Output the [x, y] coordinate of the center of the cell containing the given text.  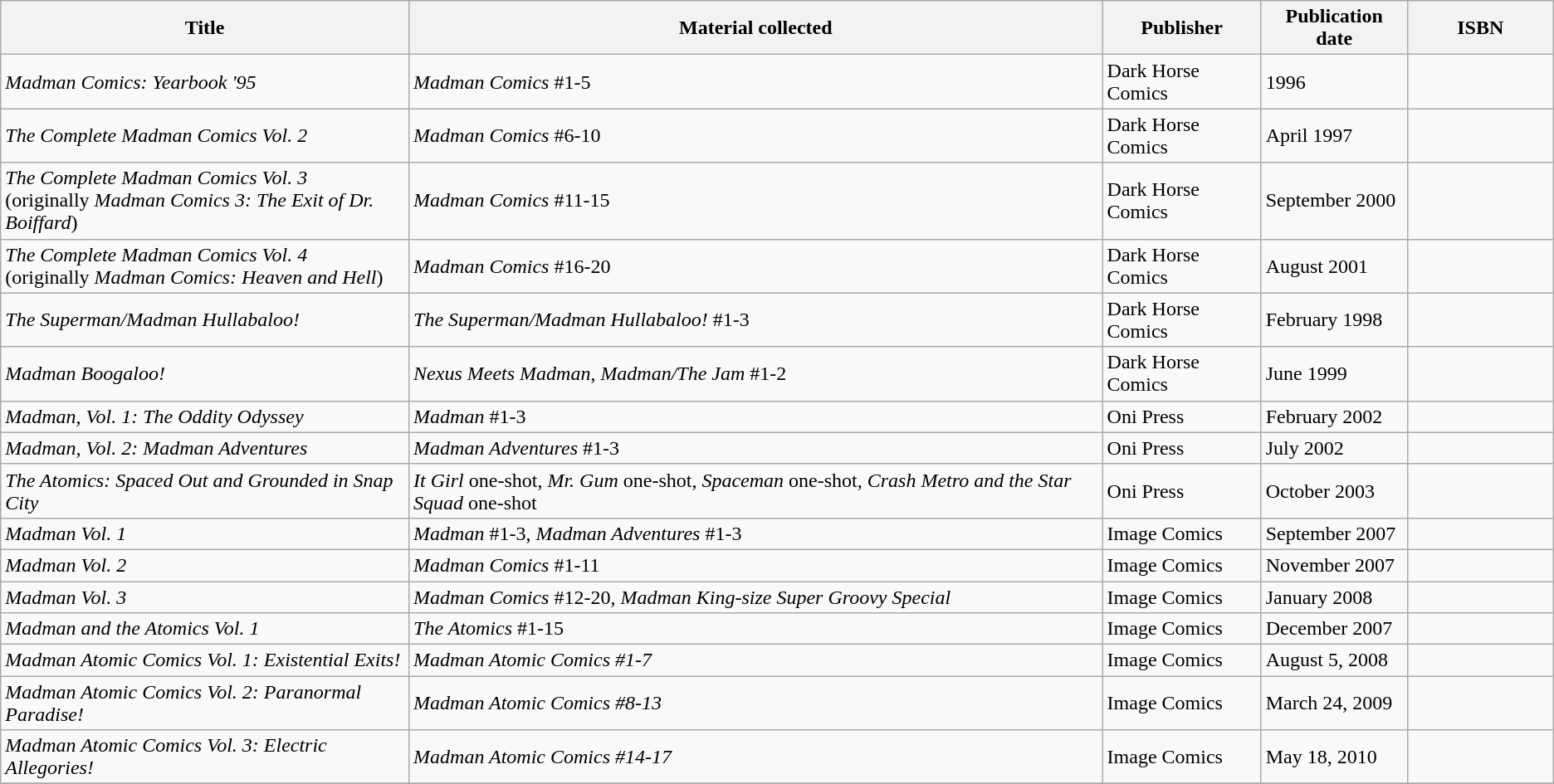
The Superman/Madman Hullabaloo! [205, 320]
August 2001 [1334, 265]
Madman #1-3 [756, 416]
March 24, 2009 [1334, 704]
Madman Atomic Comics Vol. 1: Existential Exits! [205, 660]
November 2007 [1334, 565]
Madman and the Atomics Vol. 1 [205, 629]
July 2002 [1334, 448]
Madman Comics: Yearbook '95 [205, 81]
February 1998 [1334, 320]
Nexus Meets Madman, Madman/The Jam #1-2 [756, 373]
The Complete Madman Comics Vol. 3(originally Madman Comics 3: The Exit of Dr. Boiffard) [205, 201]
August 5, 2008 [1334, 660]
April 1997 [1334, 136]
Madman, Vol. 1: The Oddity Odyssey [205, 416]
The Atomics #1-15 [756, 629]
January 2008 [1334, 597]
Madman Atomic Comics Vol. 2: Paranormal Paradise! [205, 704]
It Girl one-shot, Mr. Gum one-shot, Spaceman one-shot, Crash Metro and the Star Squad one-shot [756, 491]
June 1999 [1334, 373]
September 2007 [1334, 533]
Madman Comics #6-10 [756, 136]
Madman #1-3, Madman Adventures #1-3 [756, 533]
Madman Adventures #1-3 [756, 448]
Madman Atomic Comics #8-13 [756, 704]
Material collected [756, 28]
February 2002 [1334, 416]
Madman Vol. 3 [205, 597]
The Superman/Madman Hullabaloo! #1-3 [756, 320]
ISBN [1480, 28]
The Atomics: Spaced Out and Grounded in Snap City [205, 491]
Madman Vol. 1 [205, 533]
October 2003 [1334, 491]
Publisher [1182, 28]
Madman, Vol. 2: Madman Adventures [205, 448]
1996 [1334, 81]
Madman Comics #12-20, Madman King-size Super Groovy Special [756, 597]
December 2007 [1334, 629]
Madman Atomic Comics #14-17 [756, 757]
Madman Atomic Comics #1-7 [756, 660]
The Complete Madman Comics Vol. 2 [205, 136]
Madman Comics #16-20 [756, 265]
Title [205, 28]
Madman Comics #11-15 [756, 201]
May 18, 2010 [1334, 757]
The Complete Madman Comics Vol. 4(originally Madman Comics: Heaven and Hell) [205, 265]
September 2000 [1334, 201]
Madman Atomic Comics Vol. 3: Electric Allegories! [205, 757]
Madman Vol. 2 [205, 565]
Madman Comics #1-5 [756, 81]
Publication date [1334, 28]
Madman Boogaloo! [205, 373]
Madman Comics #1-11 [756, 565]
